Find where the given text appears and provide that cell's center as (X, Y) coordinate. 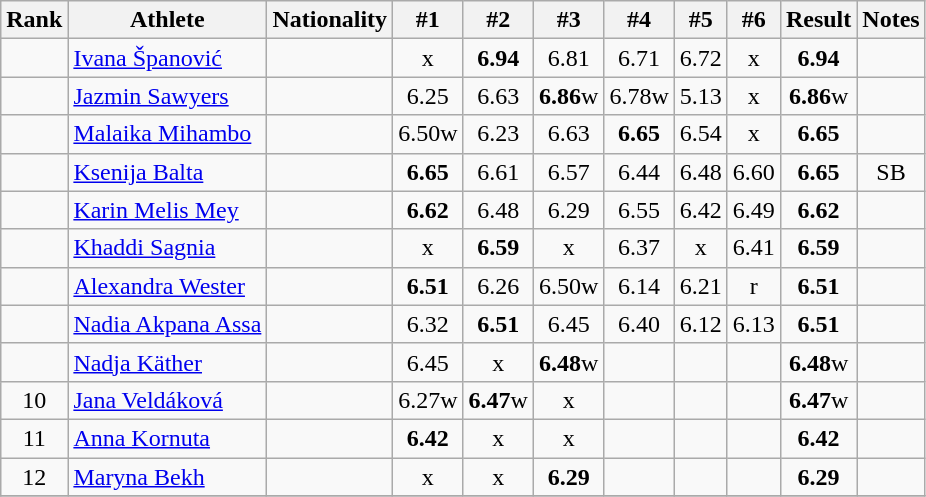
Nadia Akpana Assa (168, 324)
6.21 (700, 286)
6.61 (498, 172)
Malaika Mihambo (168, 134)
6.72 (700, 58)
12 (34, 477)
6.27w (428, 400)
Karin Melis Mey (168, 210)
6.23 (498, 134)
6.55 (639, 210)
6.60 (754, 172)
6.78w (639, 96)
#5 (700, 20)
6.32 (428, 324)
#3 (568, 20)
6.49 (754, 210)
6.57 (568, 172)
Athlete (168, 20)
10 (34, 400)
6.37 (639, 248)
6.26 (498, 286)
Result (818, 20)
SB (891, 172)
6.41 (754, 248)
Rank (34, 20)
Jazmin Sawyers (168, 96)
Notes (891, 20)
6.81 (568, 58)
5.13 (700, 96)
6.54 (700, 134)
Nadja Käther (168, 362)
6.12 (700, 324)
Anna Kornuta (168, 438)
6.13 (754, 324)
#6 (754, 20)
Khaddi Sagnia (168, 248)
Ivana Španović (168, 58)
6.40 (639, 324)
6.14 (639, 286)
6.44 (639, 172)
Maryna Bekh (168, 477)
6.25 (428, 96)
#2 (498, 20)
Ksenija Balta (168, 172)
11 (34, 438)
Alexandra Wester (168, 286)
Jana Veldáková (168, 400)
#4 (639, 20)
#1 (428, 20)
Nationality (330, 20)
6.71 (639, 58)
r (754, 286)
